Provide the (X, Y) coordinate of the cell's center where the given text is located.  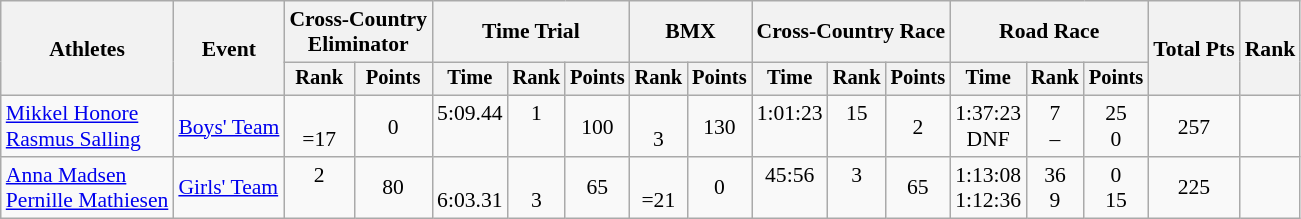
100 (597, 126)
Time Trial (530, 32)
Anna MadsenPernille Mathiesen (88, 188)
015 (1116, 188)
Cross-CountryEliminator (358, 32)
BMX (691, 32)
250 (1116, 126)
1:01:23 (790, 126)
Mikkel HonoreRasmus Salling (88, 126)
Event (228, 48)
1:13:081:12:36 (988, 188)
5:09.44 (470, 126)
45:56 (790, 188)
1 (537, 126)
130 (719, 126)
257 (1194, 126)
Cross-Country Race (852, 32)
7– (1055, 126)
Athletes (88, 48)
225 (1194, 188)
6:03.31 (470, 188)
80 (393, 188)
1:37:23DNF (988, 126)
369 (1055, 188)
=17 (319, 126)
15 (857, 126)
Total Pts (1194, 48)
Road Race (1049, 32)
Girls' Team (228, 188)
=21 (659, 188)
Boys' Team (228, 126)
